Extract the (x, y) coordinate from the center of the cell holding the provided text.  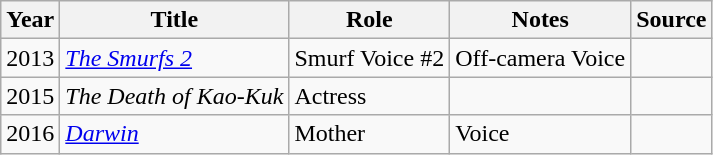
2013 (30, 58)
Voice (540, 134)
The Smurfs 2 (174, 58)
The Death of Kao-Kuk (174, 96)
2015 (30, 96)
Year (30, 20)
Role (370, 20)
Darwin (174, 134)
Actress (370, 96)
Smurf Voice #2 (370, 58)
Title (174, 20)
Notes (540, 20)
Mother (370, 134)
Off-camera Voice (540, 58)
Source (672, 20)
2016 (30, 134)
